Detect which cell encompasses the target text, then output its (X, Y) center coordinate. 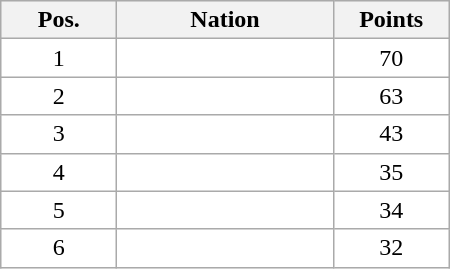
35 (391, 172)
2 (59, 96)
1 (59, 58)
6 (59, 248)
3 (59, 134)
Nation (225, 20)
63 (391, 96)
34 (391, 210)
Points (391, 20)
Pos. (59, 20)
43 (391, 134)
4 (59, 172)
32 (391, 248)
70 (391, 58)
5 (59, 210)
